Search for the cell housing the specified text and yield its (x, y) center coordinate. 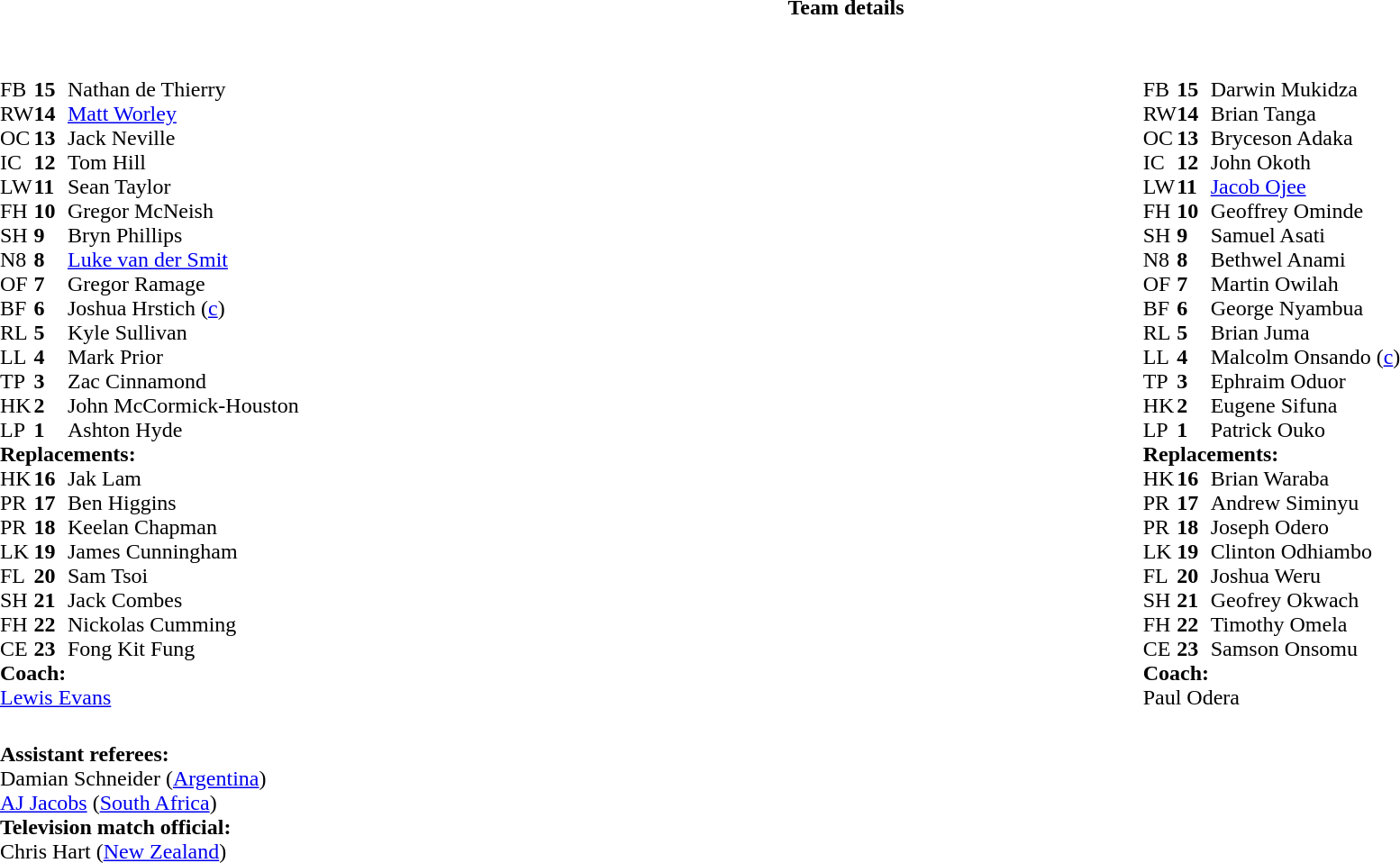
Mark Prior (184, 357)
Gregor Ramage (184, 285)
James Cunningham (184, 551)
Sean Taylor (184, 187)
Jack Combes (184, 600)
Kyle Sullivan (184, 333)
Joshua Hrstich (c) (184, 308)
Sam Tsoi (184, 577)
Keelan Chapman (184, 528)
Nathan de Thierry (184, 90)
Lewis Evans (150, 697)
Fong Kit Fung (184, 649)
Bryn Phillips (184, 236)
Zac Cinnamond (184, 382)
Matt Worley (184, 114)
Tom Hill (184, 162)
Ben Higgins (184, 503)
Jak Lam (184, 479)
Gregor McNeish (184, 211)
Replacements: (150, 454)
Jack Neville (184, 139)
Ashton Hyde (184, 431)
Coach: (150, 674)
Luke van der Smit (184, 259)
Nickolas Cumming (184, 625)
John McCormick-Houston (184, 405)
